Find where the given text appears and provide that cell's center as (x, y) coordinate. 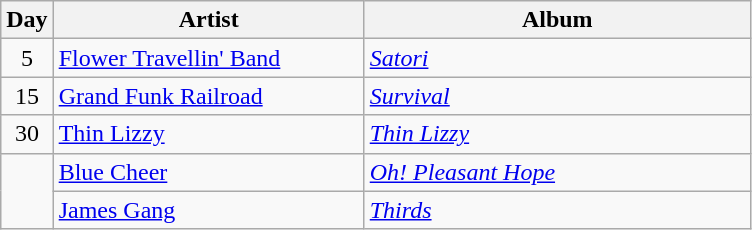
30 (27, 134)
James Gang (208, 210)
15 (27, 96)
Album (557, 20)
Satori (557, 58)
5 (27, 58)
Thirds (557, 210)
Grand Funk Railroad (208, 96)
Oh! Pleasant Hope (557, 172)
Blue Cheer (208, 172)
Survival (557, 96)
Artist (208, 20)
Day (27, 20)
Flower Travellin' Band (208, 58)
